Provide the [x, y] coordinate of the cell's center where the given text is located.  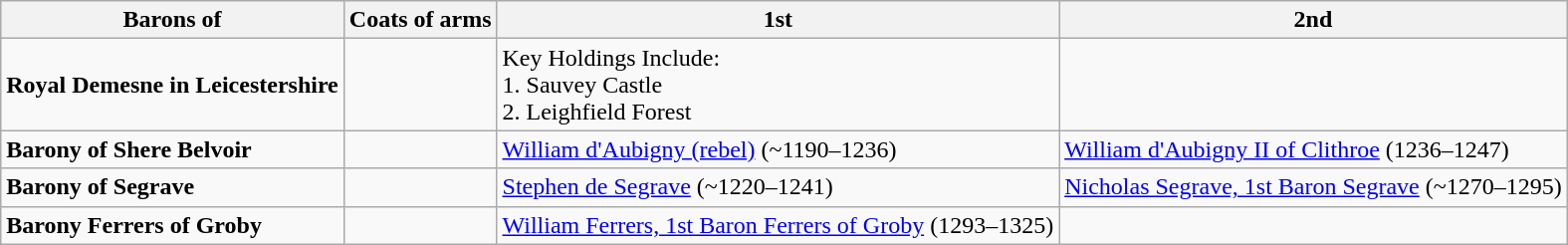
Nicholas Segrave, 1st Baron Segrave (~1270–1295) [1314, 187]
Barony Ferrers of Groby [173, 225]
Stephen de Segrave (~1220–1241) [779, 187]
Barony of Segrave [173, 187]
Barony of Shere Belvoir [173, 149]
Key Holdings Include:1. Sauvey Castle2. Leighfield Forest [779, 85]
Coats of arms [420, 20]
William d'Aubigny II of Clithroe (1236–1247) [1314, 149]
William d'Aubigny (rebel) (~1190–1236) [779, 149]
William Ferrers, 1st Baron Ferrers of Groby (1293–1325) [779, 225]
Barons of [173, 20]
1st [779, 20]
2nd [1314, 20]
Royal Demesne in Leicestershire [173, 85]
